Capture the cell that displays the provided text and extract its (x, y) central coordinate. 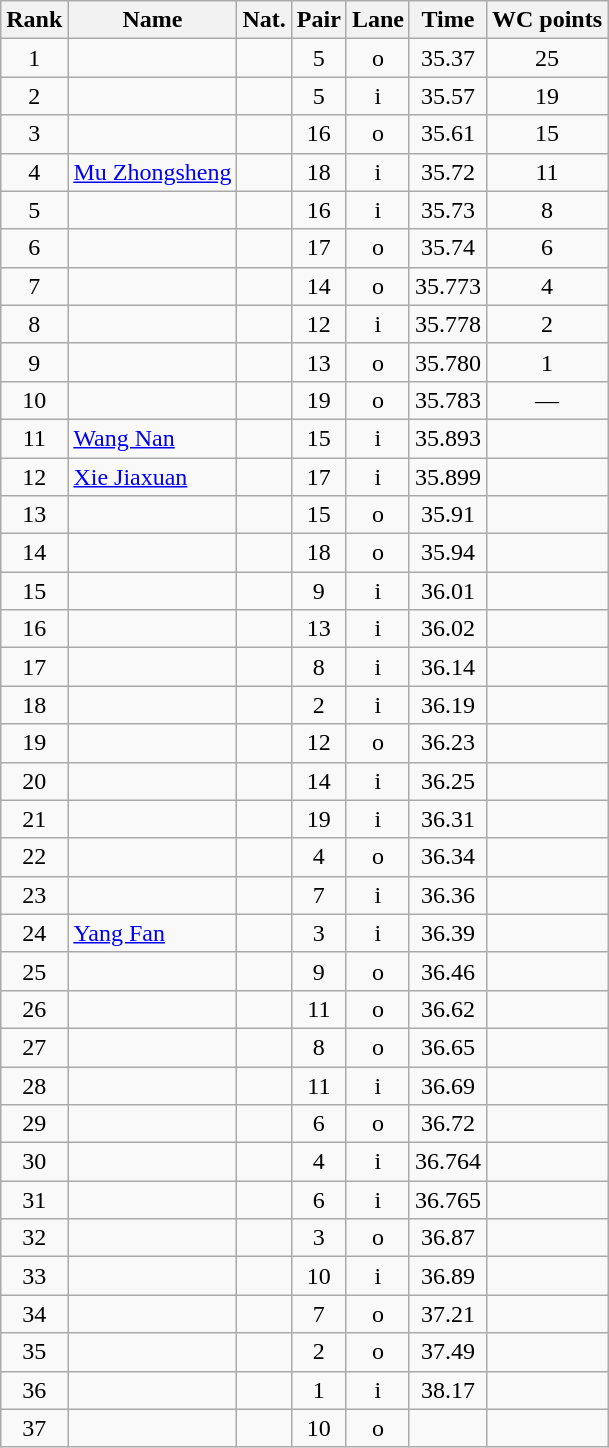
Pair (318, 20)
36.89 (448, 1276)
35 (34, 1352)
30 (34, 1162)
36.87 (448, 1238)
36.14 (448, 667)
35.783 (448, 400)
31 (34, 1200)
36.19 (448, 705)
35.773 (448, 286)
28 (34, 1085)
33 (34, 1276)
Name (152, 20)
36.23 (448, 743)
36.02 (448, 629)
36.62 (448, 1009)
36.01 (448, 591)
35.57 (448, 96)
24 (34, 933)
22 (34, 857)
35.780 (448, 362)
Yang Fan (152, 933)
27 (34, 1047)
38.17 (448, 1390)
35.893 (448, 438)
35.778 (448, 324)
20 (34, 781)
Xie Jiaxuan (152, 477)
36.65 (448, 1047)
36.765 (448, 1200)
35.94 (448, 553)
Nat. (264, 20)
36.31 (448, 819)
36.764 (448, 1162)
Wang Nan (152, 438)
35.37 (448, 58)
36 (34, 1390)
35.899 (448, 477)
36.46 (448, 971)
WC points (546, 20)
37.49 (448, 1352)
— (546, 400)
36.25 (448, 781)
32 (34, 1238)
Lane (378, 20)
36.34 (448, 857)
37.21 (448, 1314)
36.39 (448, 933)
36.72 (448, 1124)
Time (448, 20)
29 (34, 1124)
34 (34, 1314)
Mu Zhongsheng (152, 172)
23 (34, 895)
36.36 (448, 895)
35.74 (448, 248)
35.72 (448, 172)
36.69 (448, 1085)
37 (34, 1428)
35.91 (448, 515)
Rank (34, 20)
35.61 (448, 134)
26 (34, 1009)
35.73 (448, 210)
21 (34, 819)
